Extract the [X, Y] coordinate from the center of the cell holding the provided text.  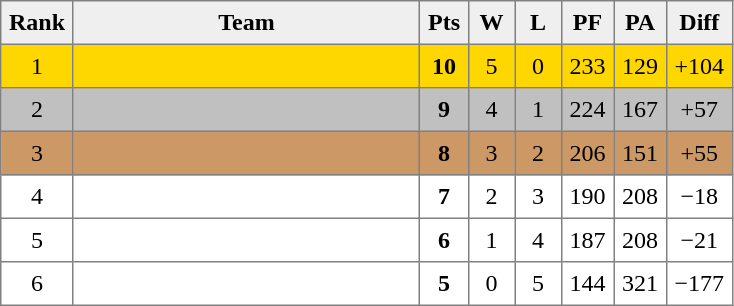
206 [587, 153]
129 [640, 66]
8 [444, 153]
+104 [699, 66]
PF [587, 23]
10 [444, 66]
187 [587, 240]
−177 [699, 284]
7 [444, 197]
Team [246, 23]
9 [444, 110]
167 [640, 110]
144 [587, 284]
190 [587, 197]
+55 [699, 153]
Diff [699, 23]
W [491, 23]
PA [640, 23]
+57 [699, 110]
Rank [38, 23]
−21 [699, 240]
151 [640, 153]
L [538, 23]
224 [587, 110]
Pts [444, 23]
321 [640, 284]
−18 [699, 197]
233 [587, 66]
